Find where the given text appears and provide that cell's center as [x, y] coordinate. 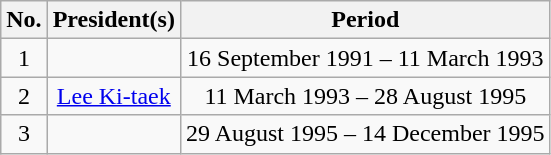
16 September 1991 – 11 March 1993 [365, 58]
1 [24, 58]
29 August 1995 – 14 December 1995 [365, 134]
11 March 1993 – 28 August 1995 [365, 96]
3 [24, 134]
President(s) [114, 20]
No. [24, 20]
Period [365, 20]
2 [24, 96]
Lee Ki-taek [114, 96]
